Pinpoint the cell where the given text exists, returning its (X, Y) midpoint coordinate. 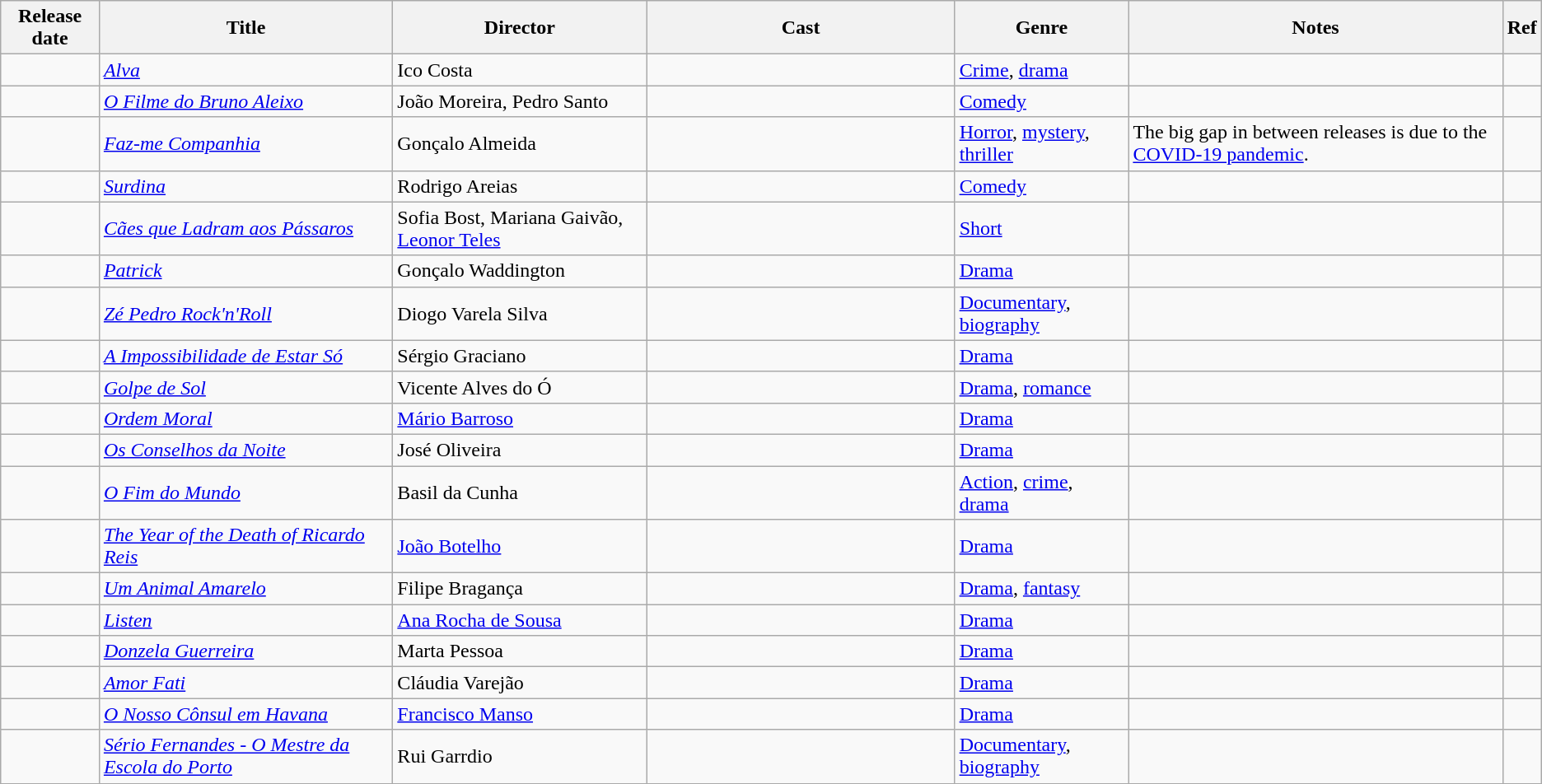
Diogo Varela Silva (520, 313)
João Moreira, Pedro Santo (520, 101)
O Filme do Bruno Aleixo (245, 101)
O Nosso Cônsul em Havana (245, 714)
Filipe Bragança (520, 589)
Um Animal Amarelo (245, 589)
The Year of the Death of Ricardo Reis (245, 547)
Director (520, 28)
Cães que Ladram aos Pássaros (245, 229)
Cláudia Varejão (520, 683)
Drama, fantasy (1041, 589)
Gonçalo Almeida (520, 143)
Os Conselhos da Noite (245, 450)
Genre (1041, 28)
João Botelho (520, 547)
Title (245, 28)
O Fim do Mundo (245, 492)
Sofia Bost, Mariana Gaivão, Leonor Teles (520, 229)
Zé Pedro Rock'n'Roll (245, 313)
A Impossibilidade de Estar Só (245, 356)
Ordem Moral (245, 418)
Surdina (245, 186)
Ref (1522, 28)
Action, crime, drama (1041, 492)
The big gap in between releases is due to the COVID-19 pandemic. (1315, 143)
Short (1041, 229)
Ico Costa (520, 70)
Listen (245, 620)
Sério Fernandes - O Mestre da Escola do Porto (245, 756)
Amor Fati (245, 683)
Cast (801, 28)
Rui Garrdio (520, 756)
Horror, mystery, thriller (1041, 143)
Notes (1315, 28)
Patrick (245, 271)
José Oliveira (520, 450)
Marta Pessoa (520, 651)
Francisco Manso (520, 714)
Ana Rocha de Sousa (520, 620)
Faz-me Companhia (245, 143)
Basil da Cunha (520, 492)
Golpe de Sol (245, 387)
Release date (50, 28)
Drama, romance (1041, 387)
Rodrigo Areias (520, 186)
Gonçalo Waddington (520, 271)
Alva (245, 70)
Donzela Guerreira (245, 651)
Crime, drama (1041, 70)
Sérgio Graciano (520, 356)
Vicente Alves do Ó (520, 387)
Mário Barroso (520, 418)
